Capture the cell that displays the provided text and extract its (x, y) central coordinate. 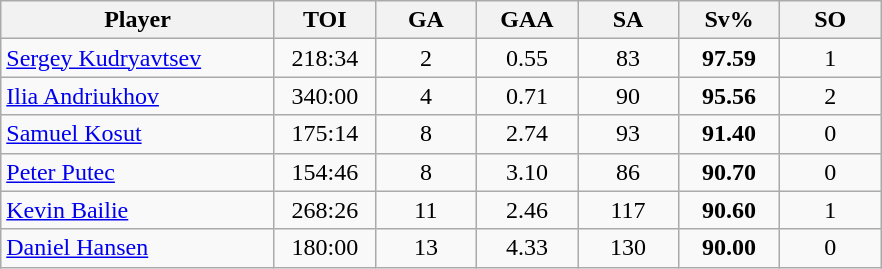
Ilia Andriukhov (138, 96)
Samuel Kosut (138, 134)
Daniel Hansen (138, 248)
4.33 (526, 248)
11 (426, 210)
86 (628, 172)
TOI (324, 20)
218:34 (324, 58)
90.00 (730, 248)
Kevin Bailie (138, 210)
83 (628, 58)
0.71 (526, 96)
GAA (526, 20)
Peter Putec (138, 172)
Player (138, 20)
90.70 (730, 172)
130 (628, 248)
95.56 (730, 96)
180:00 (324, 248)
90.60 (730, 210)
117 (628, 210)
2.46 (526, 210)
97.59 (730, 58)
175:14 (324, 134)
154:46 (324, 172)
13 (426, 248)
2.74 (526, 134)
3.10 (526, 172)
93 (628, 134)
268:26 (324, 210)
SA (628, 20)
340:00 (324, 96)
Sergey Kudryavtsev (138, 58)
91.40 (730, 134)
0.55 (526, 58)
SO (830, 20)
GA (426, 20)
90 (628, 96)
4 (426, 96)
Sv% (730, 20)
